Return (X, Y) of the center of cell containing provided text 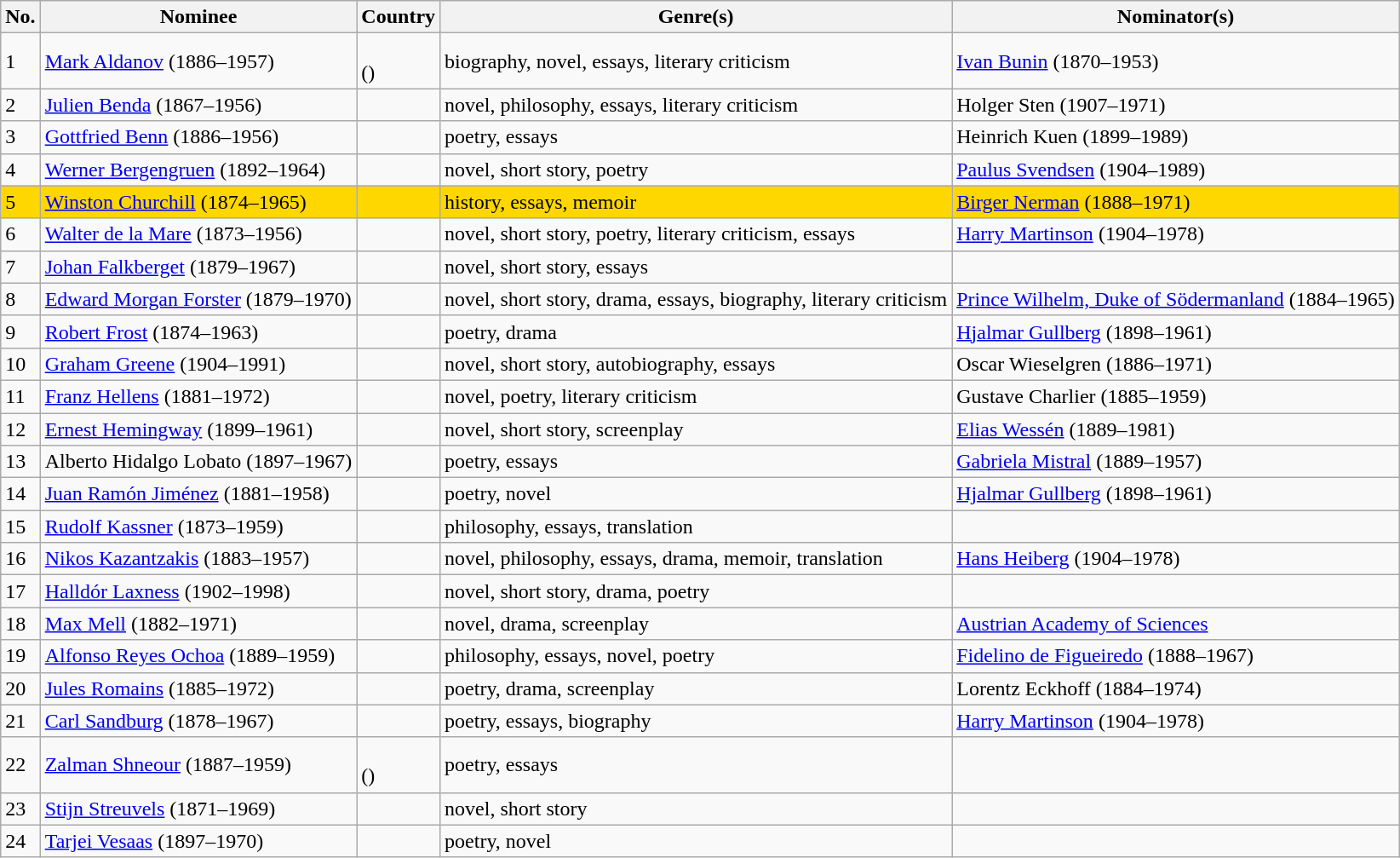
22 (20, 765)
Birger Nerman (1888–1971) (1176, 202)
Paulus Svendsen (1904–1989) (1176, 170)
Gottfried Benn (1886–1956) (198, 137)
18 (20, 624)
Zalman Shneour (1887–1959) (198, 765)
23 (20, 809)
12 (20, 429)
Nominator(s) (1176, 17)
Werner Bergengruen (1892–1964) (198, 170)
Nikos Kazantzakis (1883–1957) (198, 559)
biography, novel, essays, literary criticism (697, 61)
Tarjei Vesaas (1897–1970) (198, 841)
19 (20, 656)
novel, short story, poetry, literary criticism, essays (697, 234)
Prince Wilhelm, Duke of Södermanland (1884–1965) (1176, 299)
novel, short story, drama, essays, biography, literary criticism (697, 299)
novel, philosophy, essays, drama, memoir, translation (697, 559)
Max Mell (1882–1971) (198, 624)
Walter de la Mare (1873–1956) (198, 234)
novel, short story, poetry (697, 170)
history, essays, memoir (697, 202)
Winston Churchill (1874–1965) (198, 202)
1 (20, 61)
Julien Benda (1867–1956) (198, 105)
4 (20, 170)
Lorentz Eckhoff (1884–1974) (1176, 688)
novel, short story, autobiography, essays (697, 364)
2 (20, 105)
Heinrich Kuen (1899–1989) (1176, 137)
Gustave Charlier (1885–1959) (1176, 396)
philosophy, essays, novel, poetry (697, 656)
poetry, drama, screenplay (697, 688)
Robert Frost (1874–1963) (198, 331)
Alberto Hidalgo Lobato (1897–1967) (198, 462)
poetry, essays, biography (697, 721)
Juan Ramón Jiménez (1881–1958) (198, 494)
Mark Aldanov (1886–1957) (198, 61)
13 (20, 462)
No. (20, 17)
poetry, drama (697, 331)
Carl Sandburg (1878–1967) (198, 721)
novel, short story (697, 809)
7 (20, 267)
Fidelino de Figueiredo (1888–1967) (1176, 656)
Alfonso Reyes Ochoa (1889–1959) (198, 656)
15 (20, 527)
Rudolf Kassner (1873–1959) (198, 527)
Holger Sten (1907–1971) (1176, 105)
20 (20, 688)
Edward Morgan Forster (1879–1970) (198, 299)
3 (20, 137)
21 (20, 721)
5 (20, 202)
Austrian Academy of Sciences (1176, 624)
Johan Falkberget (1879–1967) (198, 267)
8 (20, 299)
Oscar Wieselgren (1886–1971) (1176, 364)
Genre(s) (697, 17)
Franz Hellens (1881–1972) (198, 396)
novel, philosophy, essays, literary criticism (697, 105)
Halldór Laxness (1902–1998) (198, 591)
9 (20, 331)
novel, short story, screenplay (697, 429)
Gabriela Mistral (1889–1957) (1176, 462)
10 (20, 364)
6 (20, 234)
Elias Wessén (1889–1981) (1176, 429)
Graham Greene (1904–1991) (198, 364)
Jules Romains (1885–1972) (198, 688)
novel, poetry, literary criticism (697, 396)
Stijn Streuvels (1871–1969) (198, 809)
14 (20, 494)
17 (20, 591)
Ernest Hemingway (1899–1961) (198, 429)
novel, short story, drama, poetry (697, 591)
Ivan Bunin (1870–1953) (1176, 61)
novel, drama, screenplay (697, 624)
16 (20, 559)
Nominee (198, 17)
11 (20, 396)
philosophy, essays, translation (697, 527)
novel, short story, essays (697, 267)
Country (399, 17)
Hans Heiberg (1904–1978) (1176, 559)
24 (20, 841)
